Determine the (X, Y) coordinate at the center of the cell enclosing the given text.  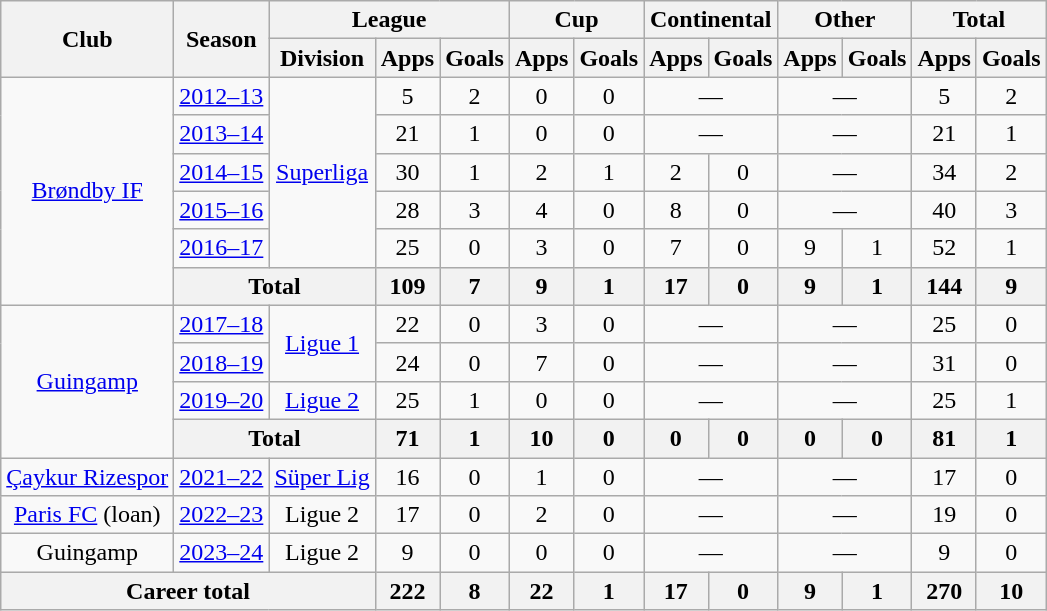
2019–20 (222, 400)
Club (88, 39)
19 (944, 515)
2014–15 (222, 172)
Ligue 1 (322, 343)
16 (407, 477)
40 (944, 210)
34 (944, 172)
24 (407, 362)
222 (407, 591)
Çaykur Rizespor (88, 477)
2013–14 (222, 134)
2022–23 (222, 515)
2018–19 (222, 362)
Cup (576, 20)
2023–24 (222, 553)
Superliga (322, 172)
31 (944, 362)
Paris FC (loan) (88, 515)
52 (944, 248)
4 (541, 210)
270 (944, 591)
Continental (711, 20)
109 (407, 286)
Brøndby IF (88, 191)
2021–22 (222, 477)
2017–18 (222, 324)
Other (845, 20)
2015–16 (222, 210)
144 (944, 286)
71 (407, 438)
Career total (188, 591)
2016–17 (222, 248)
Division (322, 58)
Season (222, 39)
2012–13 (222, 96)
Süper Lig (322, 477)
28 (407, 210)
League (390, 20)
81 (944, 438)
30 (407, 172)
